Capture the cell that displays the provided text and extract its (x, y) central coordinate. 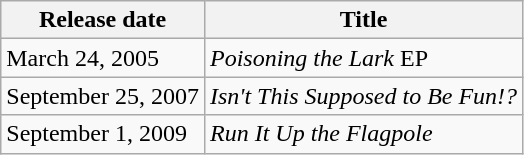
September 1, 2009 (103, 134)
Release date (103, 20)
September 25, 2007 (103, 96)
Isn't This Supposed to Be Fun!? (363, 96)
Run It Up the Flagpole (363, 134)
March 24, 2005 (103, 58)
Title (363, 20)
Poisoning the Lark EP (363, 58)
